Search for the cell housing the specified text and yield its [x, y] center coordinate. 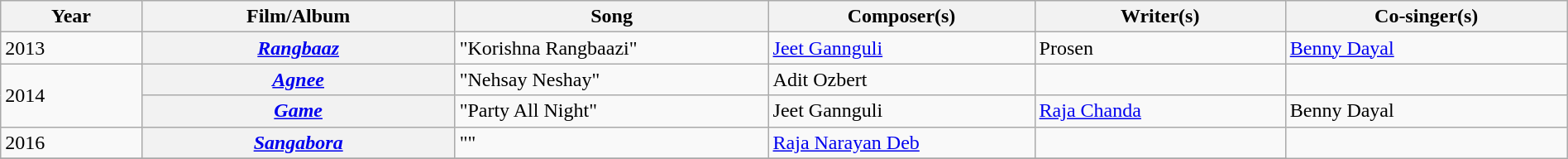
"Party All Night" [612, 111]
Rangbaaz [298, 48]
Composer(s) [901, 17]
Writer(s) [1159, 17]
Agnee [298, 79]
"Korishna Rangbaazi" [612, 48]
Song [612, 17]
Year [71, 17]
2013 [71, 48]
"" [612, 142]
Adit Ozbert [901, 79]
Prosen [1159, 48]
Film/Album [298, 17]
Sangabora [298, 142]
Co-singer(s) [1426, 17]
Raja Narayan Deb [901, 142]
2014 [71, 95]
Raja Chanda [1159, 111]
Game [298, 111]
"Nehsay Neshay" [612, 79]
2016 [71, 142]
